For the text-containing cell, return its midpoint in [x, y] coordinate format. 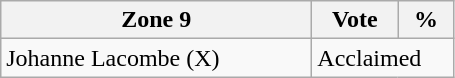
Vote [355, 20]
% [426, 20]
Johanne Lacombe (X) [156, 58]
Acclaimed [383, 58]
Zone 9 [156, 20]
